Determine the [x, y] coordinate at the center of the cell enclosing the given text.  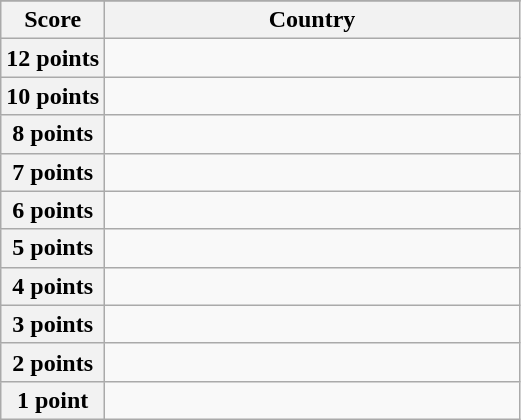
12 points [53, 58]
8 points [53, 134]
2 points [53, 362]
4 points [53, 286]
6 points [53, 210]
Score [53, 20]
3 points [53, 324]
Country [312, 20]
5 points [53, 248]
1 point [53, 400]
7 points [53, 172]
10 points [53, 96]
